Return the (x, y) coordinate for the center point of the cell that contains the specified text.  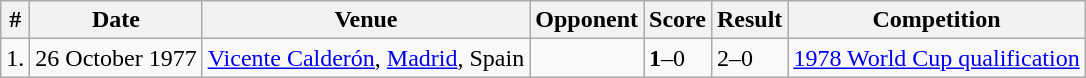
1. (16, 58)
1978 World Cup qualification (936, 58)
Score (678, 20)
# (16, 20)
Competition (936, 20)
Venue (366, 20)
2–0 (749, 58)
Opponent (587, 20)
Date (116, 20)
Result (749, 20)
Vicente Calderón, Madrid, Spain (366, 58)
26 October 1977 (116, 58)
1–0 (678, 58)
